Output the (X, Y) coordinate of the center of the cell containing the given text.  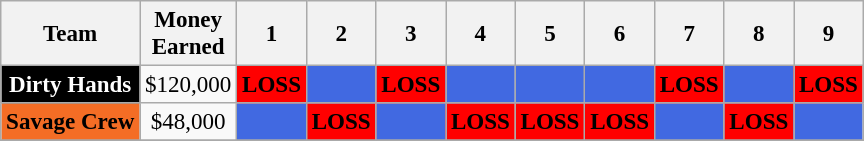
Dirty Hands (70, 85)
4 (481, 34)
3 (411, 34)
Team (70, 34)
$120,000 (188, 85)
5 (550, 34)
2 (341, 34)
8 (759, 34)
6 (620, 34)
9 (829, 34)
1 (272, 34)
7 (689, 34)
MoneyEarned (188, 34)
Savage Crew (70, 122)
$48,000 (188, 122)
